Find where the given text appears and provide that cell's center as (X, Y) coordinate. 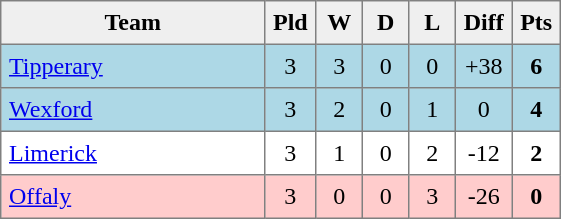
Pts (536, 23)
Offaly (133, 197)
D (385, 23)
Wexford (133, 110)
-12 (483, 153)
+38 (483, 66)
4 (536, 110)
Team (133, 23)
Pld (290, 23)
-26 (483, 197)
W (339, 23)
6 (536, 66)
Tipperary (133, 66)
Diff (483, 23)
Limerick (133, 153)
L (432, 23)
